Output the (X, Y) coordinate of the center of the cell containing the given text.  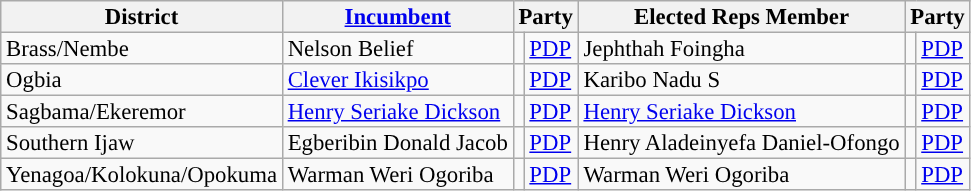
Clever Ikisikpo (398, 80)
Karibo Nadu S (742, 80)
Ogbia (142, 80)
Elected Reps Member (742, 17)
Nelson Belief (398, 49)
Sagbama/Ekeremor (142, 112)
Henry Aladeinyefa Daniel-Ofongo (742, 143)
Jephthah Foingha (742, 49)
Brass/Nembe (142, 49)
District (142, 17)
Incumbent (398, 17)
Egberibin Donald Jacob (398, 143)
Yenagoa/Kolokuna/Opokuma (142, 175)
Southern Ijaw (142, 143)
